Determine the (X, Y) coordinate at the center of the cell enclosing the given text.  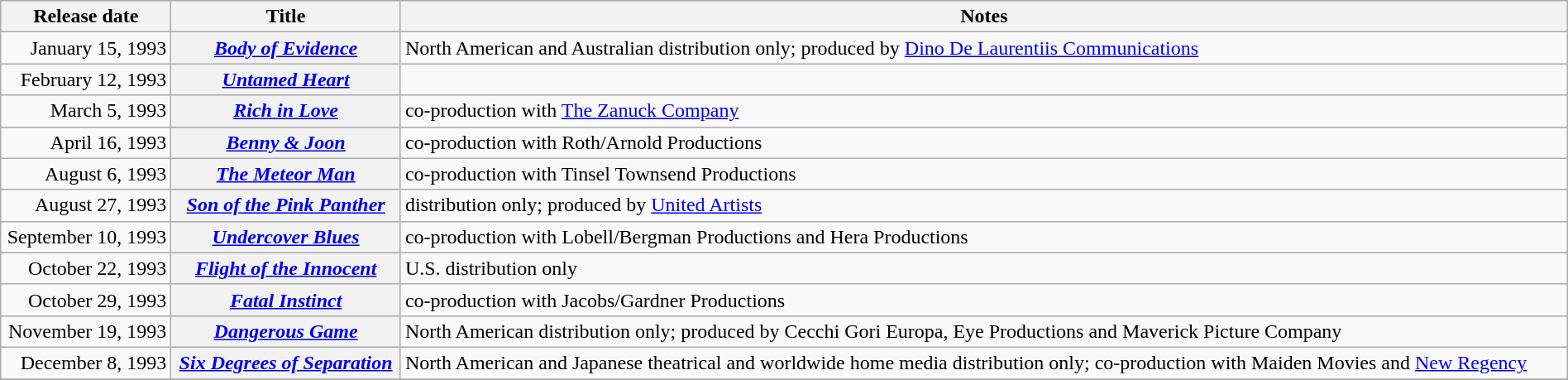
Notes (984, 17)
Six Degrees of Separation (286, 363)
Benny & Joon (286, 142)
April 16, 1993 (86, 142)
U.S. distribution only (984, 268)
Son of the Pink Panther (286, 205)
North American and Japanese theatrical and worldwide home media distribution only; co-production with Maiden Movies and New Regency (984, 363)
Flight of the Innocent (286, 268)
January 15, 1993 (86, 48)
August 6, 1993 (86, 174)
co-production with Lobell/Bergman Productions and Hera Productions (984, 237)
distribution only; produced by United Artists (984, 205)
February 12, 1993 (86, 79)
co-production with Roth/Arnold Productions (984, 142)
Title (286, 17)
Dangerous Game (286, 331)
co-production with Jacobs/Gardner Productions (984, 300)
November 19, 1993 (86, 331)
Rich in Love (286, 111)
September 10, 1993 (86, 237)
co-production with Tinsel Townsend Productions (984, 174)
March 5, 1993 (86, 111)
December 8, 1993 (86, 363)
Fatal Instinct (286, 300)
Untamed Heart (286, 79)
The Meteor Man (286, 174)
Body of Evidence (286, 48)
Undercover Blues (286, 237)
October 29, 1993 (86, 300)
Release date (86, 17)
August 27, 1993 (86, 205)
North American and Australian distribution only; produced by Dino De Laurentiis Communications (984, 48)
October 22, 1993 (86, 268)
North American distribution only; produced by Cecchi Gori Europa, Eye Productions and Maverick Picture Company (984, 331)
co-production with The Zanuck Company (984, 111)
